Determine the [X, Y] coordinate at the center of the cell enclosing the given text.  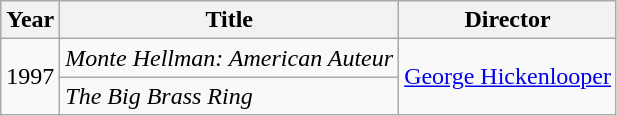
1997 [30, 77]
The Big Brass Ring [230, 96]
Title [230, 20]
Monte Hellman: American Auteur [230, 58]
Director [508, 20]
Year [30, 20]
George Hickenlooper [508, 77]
